Capture the cell that displays the provided text and extract its [X, Y] central coordinate. 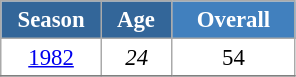
24 [136, 58]
1982 [52, 58]
Season [52, 20]
Age [136, 20]
54 [234, 58]
Overall [234, 20]
